Scan for the cell matching the given text and deliver its [x, y] coordinate at center. 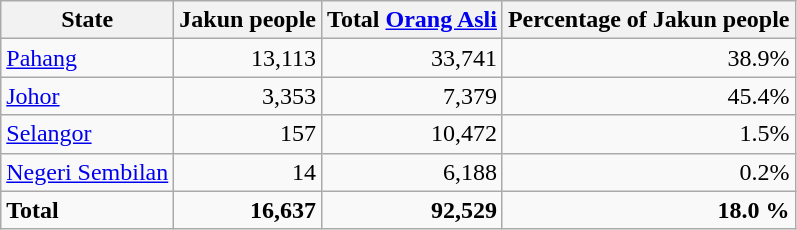
Selangor [88, 134]
Negeri Sembilan [88, 172]
38.9% [648, 58]
6,188 [412, 172]
16,637 [248, 210]
7,379 [412, 96]
State [88, 20]
0.2% [648, 172]
Total [88, 210]
14 [248, 172]
157 [248, 134]
Pahang [88, 58]
Johor [88, 96]
45.4% [648, 96]
Total Orang Asli [412, 20]
18.0 % [648, 210]
13,113 [248, 58]
Jakun people [248, 20]
1.5% [648, 134]
3,353 [248, 96]
Percentage of Jakun people [648, 20]
33,741 [412, 58]
92,529 [412, 210]
10,472 [412, 134]
